For the text-containing cell, return its midpoint in [X, Y] coordinate format. 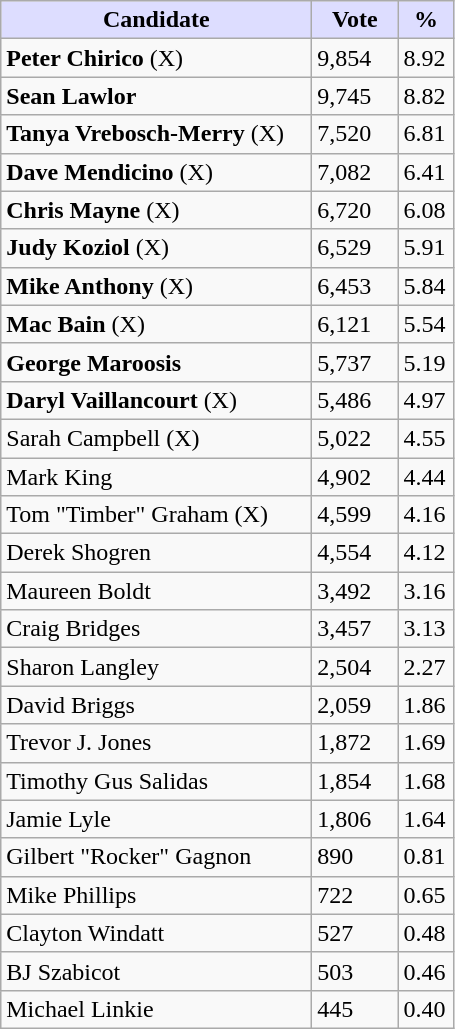
Peter Chirico (X) [156, 58]
Derek Shogren [156, 553]
Vote [355, 20]
4.12 [426, 553]
4,554 [355, 553]
3,492 [355, 591]
6,720 [355, 210]
1.86 [426, 705]
David Briggs [156, 705]
5.91 [426, 248]
Mac Bain (X) [156, 324]
Craig Bridges [156, 629]
5.19 [426, 362]
4,902 [355, 477]
3.16 [426, 591]
890 [355, 857]
Tanya Vrebosch-Merry (X) [156, 134]
722 [355, 895]
7,520 [355, 134]
George Maroosis [156, 362]
6.81 [426, 134]
6,453 [355, 286]
Candidate [156, 20]
Jamie Lyle [156, 819]
6,529 [355, 248]
0.46 [426, 971]
2,504 [355, 667]
9,854 [355, 58]
Chris Mayne (X) [156, 210]
Mark King [156, 477]
1,854 [355, 781]
Sharon Langley [156, 667]
6.41 [426, 172]
5.54 [426, 324]
Tom "Timber" Graham (X) [156, 515]
Mike Phillips [156, 895]
Sean Lawlor [156, 96]
4,599 [355, 515]
2,059 [355, 705]
Maureen Boldt [156, 591]
3.13 [426, 629]
Trevor J. Jones [156, 743]
6,121 [355, 324]
527 [355, 933]
5,022 [355, 438]
Clayton Windatt [156, 933]
Michael Linkie [156, 1009]
2.27 [426, 667]
Dave Mendicino (X) [156, 172]
Gilbert "Rocker" Gagnon [156, 857]
4.16 [426, 515]
3,457 [355, 629]
Mike Anthony (X) [156, 286]
0.81 [426, 857]
1.68 [426, 781]
9,745 [355, 96]
Judy Koziol (X) [156, 248]
7,082 [355, 172]
4.97 [426, 400]
4.55 [426, 438]
1,806 [355, 819]
8.82 [426, 96]
% [426, 20]
Sarah Campbell (X) [156, 438]
503 [355, 971]
5,486 [355, 400]
1,872 [355, 743]
BJ Szabicot [156, 971]
Daryl Vaillancourt (X) [156, 400]
5,737 [355, 362]
0.48 [426, 933]
445 [355, 1009]
4.44 [426, 477]
5.84 [426, 286]
8.92 [426, 58]
0.65 [426, 895]
0.40 [426, 1009]
6.08 [426, 210]
1.69 [426, 743]
1.64 [426, 819]
Timothy Gus Salidas [156, 781]
